Search for the cell housing the specified text and yield its [X, Y] center coordinate. 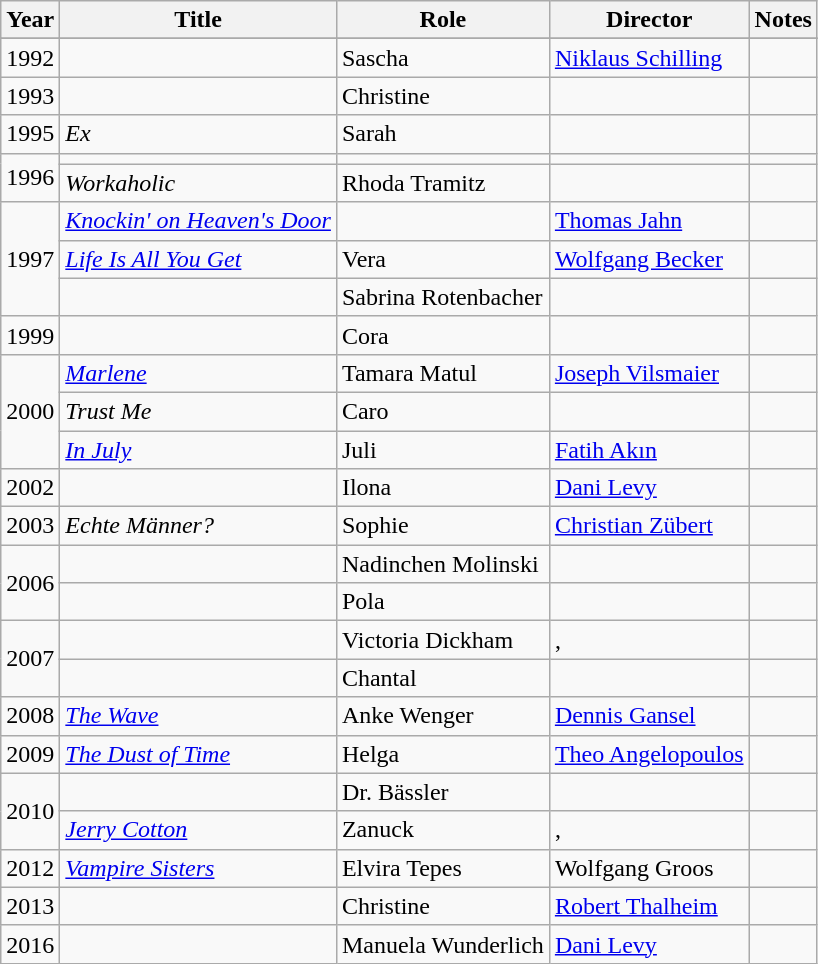
Tamara Matul [442, 373]
Fatih Akın [649, 449]
Zanuck [442, 830]
2013 [30, 906]
Vampire Sisters [198, 868]
1995 [30, 134]
Christian Zübert [649, 526]
Anke Wenger [442, 716]
Manuela Wunderlich [442, 944]
2009 [30, 754]
2010 [30, 811]
Robert Thalheim [649, 906]
Role [442, 20]
Helga [442, 754]
Niklaus Schilling [649, 58]
Vera [442, 259]
2012 [30, 868]
Chantal [442, 678]
2008 [30, 716]
Juli [442, 449]
Dennis Gansel [649, 716]
Theo Angelopoulos [649, 754]
Pola [442, 602]
Wolfgang Becker [649, 259]
Life Is All You Get [198, 259]
Title [198, 20]
Year [30, 20]
Knockin' on Heaven's Door [198, 221]
Sarah [442, 134]
1993 [30, 96]
Caro [442, 411]
In July [198, 449]
Dr. Bässler [442, 792]
Nadinchen Molinski [442, 564]
Sabrina Rotenbacher [442, 297]
Elvira Tepes [442, 868]
2016 [30, 944]
Echte Männer? [198, 526]
Ex [198, 134]
Ilona [442, 488]
Wolfgang Groos [649, 868]
Thomas Jahn [649, 221]
1999 [30, 335]
The Wave [198, 716]
2006 [30, 583]
Sascha [442, 58]
The Dust of Time [198, 754]
1996 [30, 178]
Director [649, 20]
Victoria Dickham [442, 640]
Trust Me [198, 411]
Sophie [442, 526]
Cora [442, 335]
Workaholic [198, 183]
1997 [30, 259]
Notes [783, 20]
2003 [30, 526]
1992 [30, 58]
Rhoda Tramitz [442, 183]
2000 [30, 411]
Jerry Cotton [198, 830]
2007 [30, 659]
2002 [30, 488]
Joseph Vilsmaier [649, 373]
Marlene [198, 373]
